Output the [x, y] coordinate of the center of the cell containing the given text.  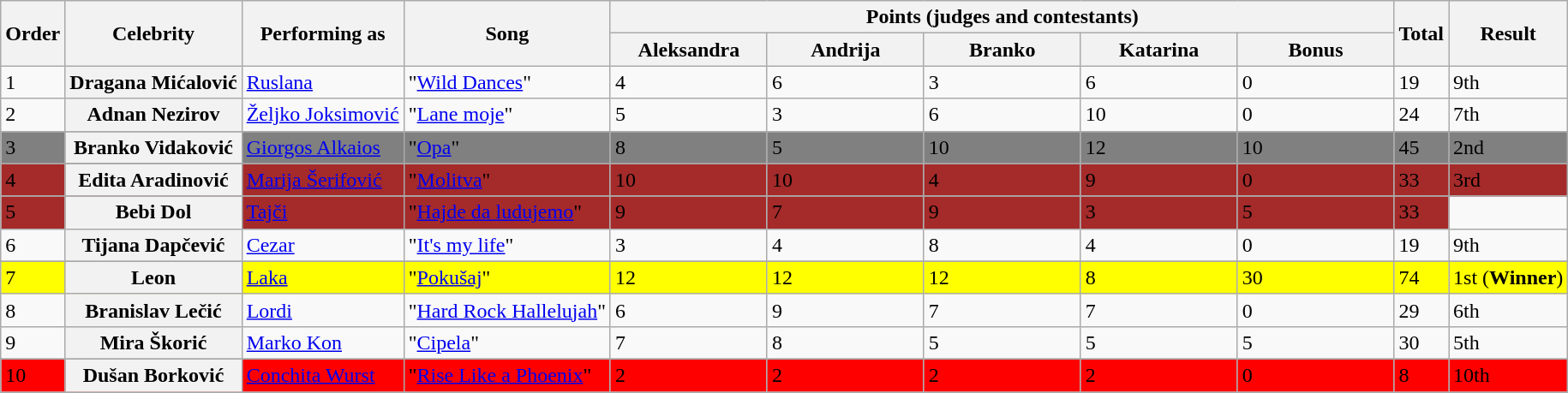
Performing as [322, 33]
"Hard Rock Hallelujah" [507, 310]
Dušan Borković [153, 375]
Song [507, 33]
Katarina [1158, 50]
24 [1421, 115]
6th [1508, 310]
3rd [1508, 180]
"Cipela" [507, 342]
Branko Vidaković [153, 147]
"Rise Like a Phoenix" [507, 375]
Cezar [322, 245]
Conchita Wurst [322, 375]
2nd [1508, 147]
"Molitva" [507, 180]
Bonus [1316, 50]
Mira Škorić [153, 342]
Points (judges and contestants) [1002, 17]
29 [1421, 310]
Lordi [322, 310]
Order [33, 33]
Dragana Mićalović [153, 82]
Marko Kon [322, 342]
1st (Winner) [1508, 277]
Total [1421, 33]
Andrija [845, 50]
Giorgos Alkaios [322, 147]
Leon [153, 277]
"It's my life" [507, 245]
Tijana Dapčević [153, 245]
Branislav Lečić [153, 310]
Bebi Dol [153, 212]
7th [1508, 115]
"Pokušaj" [507, 277]
10th [1508, 375]
Marija Šerifović [322, 180]
5th [1508, 342]
45 [1421, 147]
Laka [322, 277]
"Opa" [507, 147]
Ruslana [322, 82]
1 [33, 82]
74 [1421, 277]
Tajči [322, 212]
Edita Aradinović [153, 180]
"Lane moje" [507, 115]
Result [1508, 33]
Adnan Nezirov [153, 115]
Celebrity [153, 33]
Željko Joksimović [322, 115]
"Hajde da ludujemo" [507, 212]
"Wild Dances" [507, 82]
Aleksandra [689, 50]
Branko [1002, 50]
